Scan for the cell matching the given text and deliver its (x, y) coordinate at center. 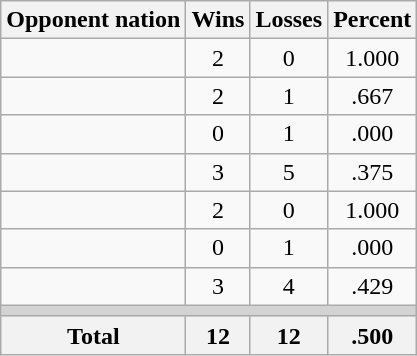
5 (289, 172)
Opponent nation (94, 20)
Wins (218, 20)
Losses (289, 20)
.375 (372, 172)
Percent (372, 20)
4 (289, 286)
.429 (372, 286)
Total (94, 335)
.500 (372, 335)
.667 (372, 96)
